Find where the given text appears and provide that cell's center as [X, Y] coordinate. 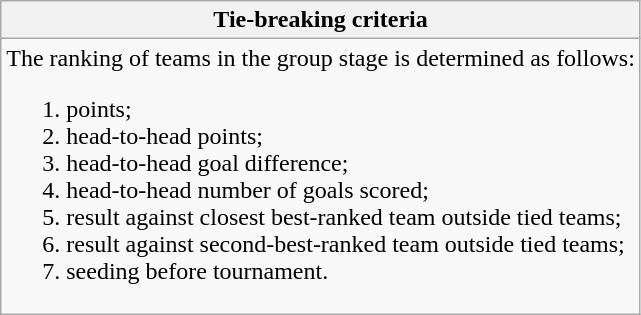
Tie-breaking criteria [321, 20]
